Find where the given text appears and provide that cell's center as (X, Y) coordinate. 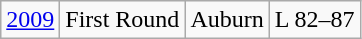
2009 (30, 20)
First Round (122, 20)
L 82–87 (314, 20)
Auburn (227, 20)
